Output the (X, Y) coordinate of the center of the cell containing the given text.  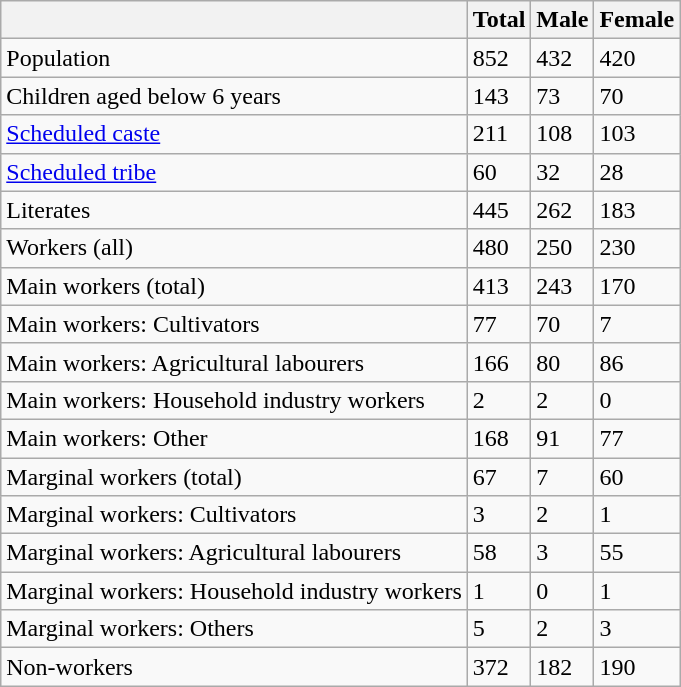
852 (499, 58)
55 (637, 553)
Total (499, 20)
Marginal workers: Household industry workers (234, 591)
Non-workers (234, 667)
Literates (234, 210)
372 (499, 667)
250 (562, 248)
262 (562, 210)
168 (499, 438)
243 (562, 286)
413 (499, 286)
Marginal workers: Others (234, 629)
91 (562, 438)
28 (637, 172)
5 (499, 629)
Female (637, 20)
Main workers (total) (234, 286)
170 (637, 286)
143 (499, 96)
Workers (all) (234, 248)
108 (562, 134)
Main workers: Agricultural labourers (234, 362)
Scheduled tribe (234, 172)
211 (499, 134)
445 (499, 210)
80 (562, 362)
190 (637, 667)
Scheduled caste (234, 134)
Main workers: Other (234, 438)
86 (637, 362)
58 (499, 553)
230 (637, 248)
Marginal workers: Cultivators (234, 515)
Male (562, 20)
Marginal workers (total) (234, 477)
420 (637, 58)
Population (234, 58)
73 (562, 96)
67 (499, 477)
432 (562, 58)
183 (637, 210)
Children aged below 6 years (234, 96)
Main workers: Household industry workers (234, 400)
103 (637, 134)
Main workers: Cultivators (234, 324)
182 (562, 667)
480 (499, 248)
32 (562, 172)
166 (499, 362)
Marginal workers: Agricultural labourers (234, 553)
